Search for the cell housing the specified text and yield its [x, y] center coordinate. 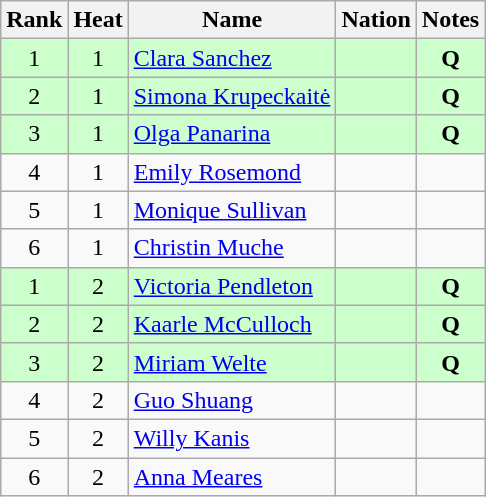
Emily Rosemond [232, 172]
Willy Kanis [232, 438]
Simona Krupeckaitė [232, 96]
Monique Sullivan [232, 210]
Victoria Pendleton [232, 286]
Kaarle McCulloch [232, 324]
Nation [376, 20]
Name [232, 20]
Heat [98, 20]
Clara Sanchez [232, 58]
Anna Meares [232, 477]
Notes [450, 20]
Christin Muche [232, 248]
Rank [34, 20]
Olga Panarina [232, 134]
Miriam Welte [232, 362]
Guo Shuang [232, 400]
